Determine the [X, Y] coordinate at the center of the cell enclosing the given text.  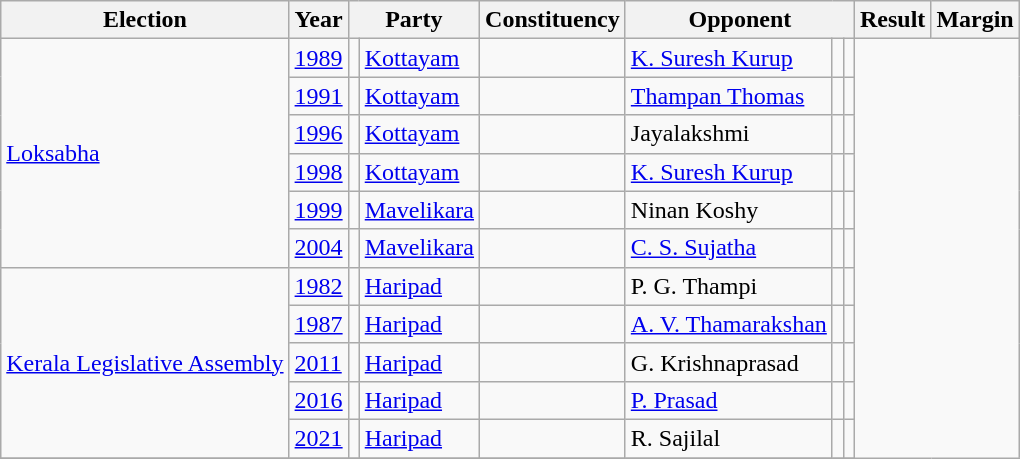
Margin [975, 20]
1991 [318, 96]
1982 [318, 286]
2021 [318, 438]
Ninan Koshy [728, 210]
Year [318, 20]
Opponent [740, 20]
Party [414, 20]
1998 [318, 172]
P. G. Thampi [728, 286]
Kerala Legislative Assembly [145, 362]
Constituency [553, 20]
Jayalakshmi [728, 134]
Loksabha [145, 153]
Election [145, 20]
Thampan Thomas [728, 96]
1987 [318, 324]
G. Krishnaprasad [728, 362]
C. S. Sujatha [728, 248]
P. Prasad [728, 400]
2004 [318, 248]
1999 [318, 210]
2011 [318, 362]
1996 [318, 134]
2016 [318, 400]
1989 [318, 58]
R. Sajilal [728, 438]
Result [892, 20]
A. V. Thamarakshan [728, 324]
